Detect which cell encompasses the target text, then output its (X, Y) center coordinate. 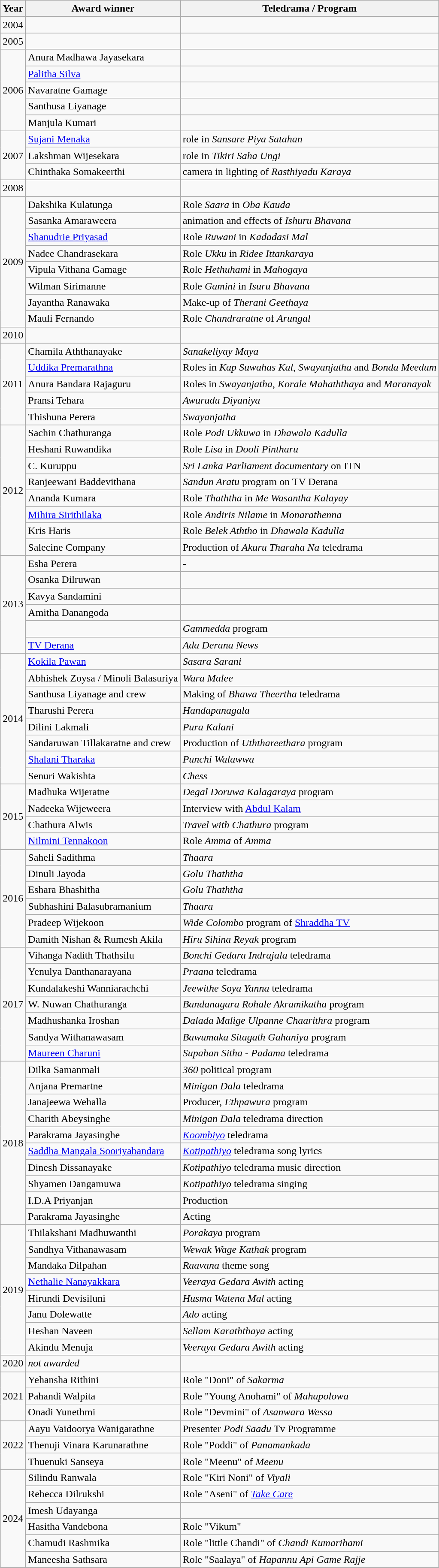
Making of Bhawa Theertha teledrama (309, 694)
2013 (13, 604)
I.D.A Priyanjan (103, 1200)
Heshan Naveen (103, 1331)
Dilini Lakmali (103, 727)
Dakshika Kulatunga (103, 205)
Role Chandraratne of Arungal (309, 319)
2024 (13, 1518)
Esha Perera (103, 564)
Awurudu Diyaniya (309, 400)
Award winner (103, 9)
Chamila Aththanayake (103, 351)
Raavana theme song (309, 1266)
Role Ruwani in Kadadasi Mal (309, 237)
Nilmini Tennakoon (103, 841)
2007 (13, 155)
Producer, Ethpawura program (309, 1102)
Anura Madhawa Jayasekara (103, 57)
Minigan Dala teledrama (309, 1086)
Presenter Podi Saadu Tv Programme (309, 1429)
Porakaya program (309, 1233)
Thenuji Vinara Karunarathne (103, 1445)
Sandhya Vithanawasam (103, 1249)
Dalada Malige Ulpanne Chaarithra program (309, 1021)
Sellam Karaththaya acting (309, 1331)
Punchi Walawwa (309, 760)
Sri Lanka Parliament documentary on ITN (309, 465)
Maneesha Sathsara (103, 1559)
Teledrama / Program (309, 9)
Damith Nishan & Rumesh Akila (103, 939)
Shalani Tharaka (103, 760)
Bandanagara Rohale Akramikatha program (309, 1004)
Role Lisa in Dooli Pintharu (309, 449)
Subhashini Balasubramanium (103, 906)
Wilman Sirimanne (103, 286)
2018 (13, 1143)
Madhushanka Iroshan (103, 1021)
Role "Doni" of Sakarma (309, 1380)
Janu Dolewatte (103, 1315)
Travel with Chathura program (309, 825)
2015 (13, 817)
Role "Poddi" of Panamankada (309, 1445)
Pransi Tehara (103, 400)
Sandya Withanawasam (103, 1037)
Role "Devmini" of Asanwara Wessa (309, 1412)
Dinesh Dissanayake (103, 1167)
Senuri Wakishta (103, 776)
TV Derana (103, 645)
Bawumaka Sitagath Gahaniya program (309, 1037)
Swayanjatha (309, 416)
Bonchi Gedara Indrajala teledrama (309, 955)
Hirundi Devisiluni (103, 1298)
Dilka Samanmali (103, 1070)
Kokila Pawan (103, 661)
Wide Colombo program of Shraddha TV (309, 923)
Sujani Menaka (103, 139)
Sandaruwan Tillakaratne and crew (103, 743)
Santhusa Liyanage (103, 106)
Role "Vikum" (309, 1527)
Maureen Charuni (103, 1053)
Roles in Swayanjatha, Korale Mahaththaya and Maranayak (309, 384)
2022 (13, 1445)
Kotipathiyo teledrama music direction (309, 1167)
Chamudi Rashmika (103, 1543)
2008 (13, 188)
Role Thaththa in Me Wasantha Kalayay (309, 498)
Eshara Bhashitha (103, 890)
Praana teledrama (309, 971)
Ranjeewani Baddevithana (103, 482)
Charith Abeysinghe (103, 1119)
Acting (309, 1216)
Yehansha Rithini (103, 1380)
Handapanagala (309, 710)
animation and effects of Ishuru Bhavana (309, 221)
Kris Haris (103, 531)
Palitha Silva (103, 74)
camera in lighting of Rasthiyadu Karaya (309, 172)
Lakshman Wijesekara (103, 155)
2014 (13, 718)
2020 (13, 1363)
Hasitha Vandebona (103, 1527)
Yenulya Danthanarayana (103, 971)
Sanakeliyay Maya (309, 351)
Supahan Sitha - Padama teledrama (309, 1053)
Production of Uththareethara program (309, 743)
Role "Aseni" of Take Care (309, 1494)
Gammedda program (309, 629)
2016 (13, 898)
Anura Bandara Rajaguru (103, 384)
Pahandi Walpita (103, 1396)
Wewak Wage Kathak program (309, 1249)
Role Gamini in Isuru Bhavana (309, 286)
Chinthaka Somakeerthi (103, 172)
Thilakshani Madhuwanthi (103, 1233)
Kundalakeshi Wanniarachchi (103, 988)
Abhishek Zoysa / Minoli Balasuriya (103, 678)
Kotipathiyo teledrama song lyrics (309, 1151)
Nethalie Nanayakkara (103, 1282)
Role Belek Aththo in Dhawala Kadulla (309, 531)
Salecine Company (103, 547)
Wara Malee (309, 678)
Sasara Sarani (309, 661)
Role "little Chandi" of Chandi Kumarihami (309, 1543)
Role Andiris Nilame in Monarathenna (309, 515)
Thuenuki Sanseya (103, 1461)
Anjana Premartne (103, 1086)
Amitha Danangoda (103, 612)
Rebecca Dilrukshi (103, 1494)
360 political program (309, 1070)
Chess (309, 776)
Roles in Kap Suwahas Kal, Swayanjatha and Bonda Meedum (309, 368)
2019 (13, 1290)
Production (309, 1200)
Production of Akuru Tharaha Na teledrama (309, 547)
Vipula Vithana Gamage (103, 270)
Mandaka Dilpahan (103, 1266)
role in Tikiri Saha Ungi (309, 155)
- (309, 564)
Janajeewa Wehalla (103, 1102)
Sandun Aratu program on TV Derana (309, 482)
Jayantha Ranawaka (103, 302)
Ananda Kumara (103, 498)
2017 (13, 1004)
Shanudrie Priyasad (103, 237)
Role Saara in Oba Kauda (309, 205)
Kotipathiyo teledrama singing (309, 1184)
Dinuli Jayoda (103, 874)
Role "Saalaya" of Hapannu Api Game Rajje (309, 1559)
Interview with Abdul Kalam (309, 808)
Tharushi Perera (103, 710)
Role "Meenu" of Meenu (309, 1461)
Madhuka Wijeratne (103, 792)
Saddha Mangala Sooriyabandara (103, 1151)
2021 (13, 1396)
Ada Derana News (309, 645)
Silindu Ranwala (103, 1478)
Onadi Yunethmi (103, 1412)
Santhusa Liyanage and crew (103, 694)
2005 (13, 41)
2010 (13, 335)
Role Amma of Amma (309, 841)
Pradeep Wijekoon (103, 923)
Uddika Premarathna (103, 368)
Manjula Kumari (103, 123)
role in Sansare Piya Satahan (309, 139)
2012 (13, 490)
Degal Doruwa Kalagaraya program (309, 792)
Vihanga Nadith Thathsilu (103, 955)
Koombiyo teledrama (309, 1135)
Jeewithe Soya Yanna teledrama (309, 988)
Thishuna Perera (103, 416)
Hiru Sihina Reyak program (309, 939)
Nadee Chandrasekara (103, 253)
Ado acting (309, 1315)
Chathura Alwis (103, 825)
Mauli Fernando (103, 319)
Heshani Ruwandika (103, 449)
Kavya Sandamini (103, 596)
Nadeeka Wijeweera (103, 808)
Akindu Menuja (103, 1347)
Role "Young Anohami" of Mahapolowa (309, 1396)
Imesh Udayanga (103, 1510)
2009 (13, 262)
Role Hethuhami in Mahogaya (309, 270)
2006 (13, 90)
Role Podi Ukkuwa in Dhawala Kadulla (309, 433)
Mihira Sirithilaka (103, 515)
Aayu Vaidoorya Wanigarathne (103, 1429)
Minigan Dala teledrama direction (309, 1119)
Pura Kalani (309, 727)
Navaratne Gamage (103, 90)
Year (13, 9)
Sasanka Amaraweera (103, 221)
not awarded (103, 1363)
Shyamen Dangamuwa (103, 1184)
Husma Watena Mal acting (309, 1298)
Osanka Dilruwan (103, 580)
Role "Kiri Noni" of Viyali (309, 1478)
Role Ukku in Ridee Ittankaraya (309, 253)
2011 (13, 384)
W. Nuwan Chathuranga (103, 1004)
2004 (13, 25)
Saheli Sadithma (103, 857)
Make-up of Therani Geethaya (309, 302)
C. Kuruppu (103, 465)
Sachin Chathuranga (103, 433)
